Identify which cell holds the provided text, then report its [x, y] central coordinate. 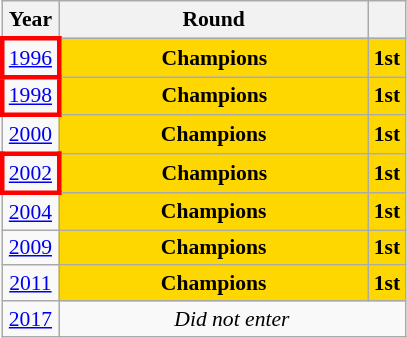
2009 [30, 248]
1996 [30, 58]
2017 [30, 319]
2002 [30, 174]
2000 [30, 136]
Did not enter [232, 319]
Round [214, 20]
Year [30, 20]
2011 [30, 284]
1998 [30, 96]
2004 [30, 212]
